Search for the cell housing the specified text and yield its (x, y) center coordinate. 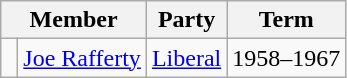
Joe Rafferty (82, 58)
Term (286, 20)
Liberal (186, 58)
Party (186, 20)
Member (74, 20)
1958–1967 (286, 58)
